Return the (x, y) coordinate for the center point of the cell that contains the specified text.  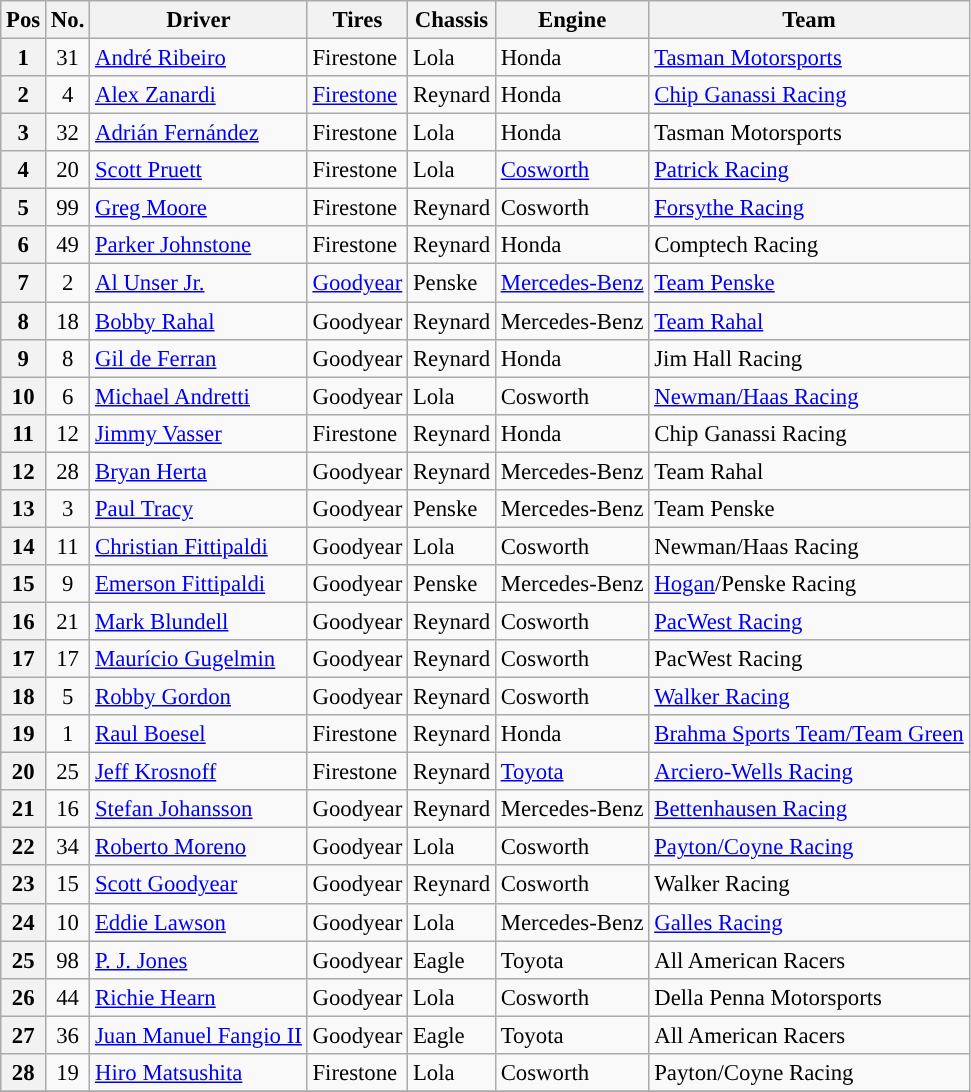
Engine (572, 20)
Adrián Fernández (199, 133)
Emerson Fittipaldi (199, 584)
Tires (357, 20)
Gil de Ferran (199, 358)
No. (68, 20)
Juan Manuel Fangio II (199, 1035)
13 (24, 509)
Christian Fittipaldi (199, 546)
Robby Gordon (199, 697)
Chassis (452, 20)
Paul Tracy (199, 509)
Scott Goodyear (199, 885)
26 (24, 997)
Raul Boesel (199, 734)
Jimmy Vasser (199, 433)
Eddie Lawson (199, 922)
Jim Hall Racing (809, 358)
Hiro Matsushita (199, 1073)
Hogan/Penske Racing (809, 584)
99 (68, 208)
22 (24, 847)
Patrick Racing (809, 170)
36 (68, 1035)
P. J. Jones (199, 960)
Bettenhausen Racing (809, 809)
Jeff Krosnoff (199, 772)
Mark Blundell (199, 621)
Pos (24, 20)
7 (24, 283)
Alex Zanardi (199, 95)
Driver (199, 20)
27 (24, 1035)
Parker Johnstone (199, 245)
Comptech Racing (809, 245)
14 (24, 546)
Galles Racing (809, 922)
Greg Moore (199, 208)
Forsythe Racing (809, 208)
Della Penna Motorsports (809, 997)
Michael Andretti (199, 396)
Scott Pruett (199, 170)
34 (68, 847)
23 (24, 885)
Roberto Moreno (199, 847)
Team (809, 20)
Maurício Gugelmin (199, 659)
Bryan Herta (199, 471)
Bobby Rahal (199, 321)
32 (68, 133)
49 (68, 245)
Brahma Sports Team/Team Green (809, 734)
Stefan Johansson (199, 809)
André Ribeiro (199, 58)
44 (68, 997)
Al Unser Jr. (199, 283)
24 (24, 922)
31 (68, 58)
Arciero-Wells Racing (809, 772)
98 (68, 960)
Richie Hearn (199, 997)
